Pinpoint the cell where the given text exists, returning its (X, Y) midpoint coordinate. 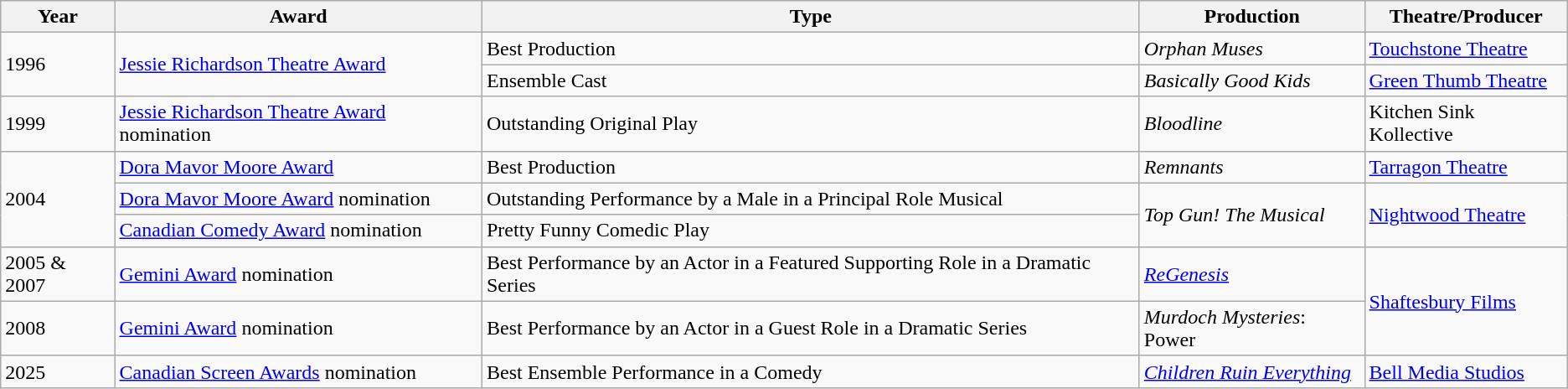
Dora Mavor Moore Award nomination (298, 199)
Ensemble Cast (811, 80)
Basically Good Kids (1251, 80)
2004 (58, 199)
Jessie Richardson Theatre Award nomination (298, 124)
Remnants (1251, 167)
Best Performance by an Actor in a Featured Supporting Role in a Dramatic Series (811, 273)
Pretty Funny Comedic Play (811, 231)
2025 (58, 371)
Touchstone Theatre (1466, 49)
Canadian Comedy Award nomination (298, 231)
2005 & 2007 (58, 273)
Theatre/Producer (1466, 17)
Shaftesbury Films (1466, 301)
Canadian Screen Awards nomination (298, 371)
Best Ensemble Performance in a Comedy (811, 371)
Type (811, 17)
Outstanding Performance by a Male in a Principal Role Musical (811, 199)
Dora Mavor Moore Award (298, 167)
Tarragon Theatre (1466, 167)
Kitchen Sink Kollective (1466, 124)
Best Performance by an Actor in a Guest Role in a Dramatic Series (811, 329)
Production (1251, 17)
Award (298, 17)
1999 (58, 124)
Year (58, 17)
Top Gun! The Musical (1251, 215)
Children Ruin Everything (1251, 371)
2008 (58, 329)
ReGenesis (1251, 273)
Murdoch Mysteries: Power (1251, 329)
Green Thumb Theatre (1466, 80)
Bell Media Studios (1466, 371)
Nightwood Theatre (1466, 215)
Orphan Muses (1251, 49)
1996 (58, 65)
Jessie Richardson Theatre Award (298, 65)
Bloodline (1251, 124)
Outstanding Original Play (811, 124)
